Locate the cell with the specified text and output its [x, y] center coordinate. 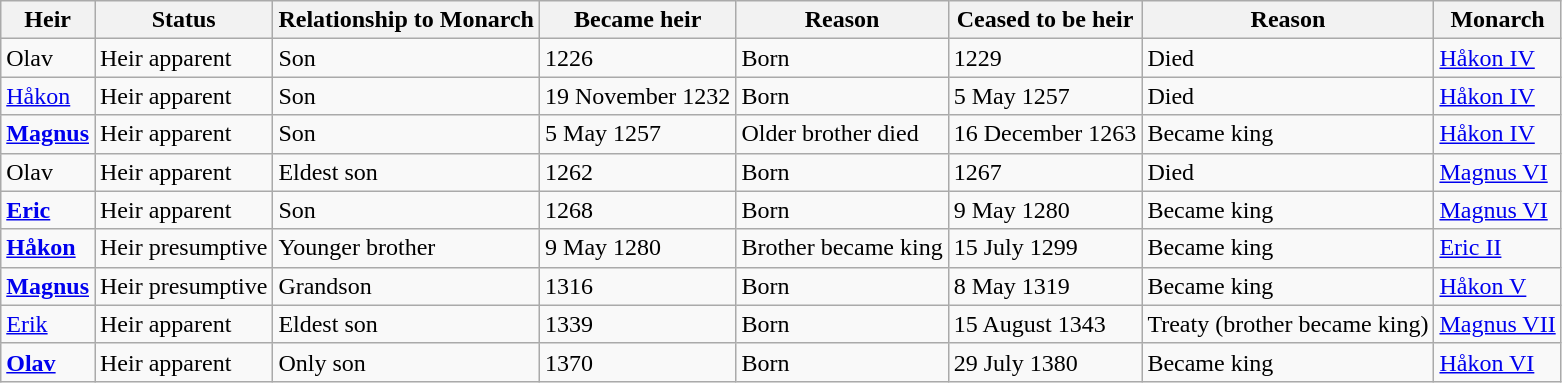
Heir [48, 20]
Older brother died [842, 134]
1268 [638, 210]
Magnus VII [1498, 324]
Grandson [406, 286]
Håkon V [1498, 286]
15 August 1343 [1045, 324]
1316 [638, 286]
1267 [1045, 172]
Monarch [1498, 20]
Became heir [638, 20]
16 December 1263 [1045, 134]
Eric [48, 210]
1339 [638, 324]
Treaty (brother became king) [1288, 324]
Erik [48, 324]
Eric II [1498, 248]
29 July 1380 [1045, 362]
Ceased to be heir [1045, 20]
Status [183, 20]
1262 [638, 172]
8 May 1319 [1045, 286]
19 November 1232 [638, 96]
Only son [406, 362]
Håkon VI [1498, 362]
1226 [638, 58]
15 July 1299 [1045, 248]
Brother became king [842, 248]
Younger brother [406, 248]
1370 [638, 362]
1229 [1045, 58]
Relationship to Monarch [406, 20]
